Capture the cell that displays the provided text and extract its [x, y] central coordinate. 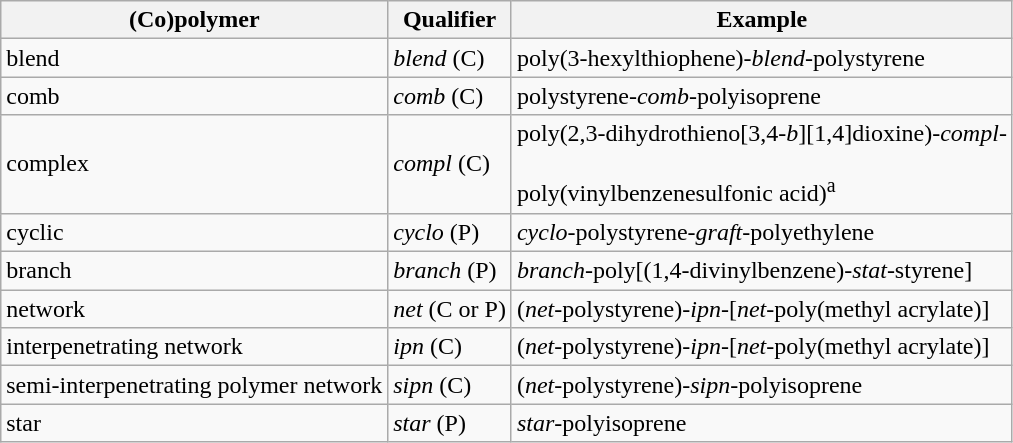
star-polyisoprene [762, 423]
star [194, 423]
(Co)polymer [194, 20]
poly(2,3-dihydrothieno[3,4-b][1,4]dioxine)-compl-poly(vinylbenzenesulfonic acid)a [762, 164]
blend [194, 58]
branch-poly[(1,4-divinylbenzene)-stat-styrene] [762, 271]
branch (P) [450, 271]
complex [194, 164]
Qualifier [450, 20]
polystyrene-comb-polyisoprene [762, 96]
(net-polystyrene)-sipn-polyisoprene [762, 385]
network [194, 309]
cyclo (P) [450, 232]
branch [194, 271]
comb (C) [450, 96]
poly(3-hexylthiophene)-blend-polystyrene [762, 58]
sipn (C) [450, 385]
comb [194, 96]
interpenetrating network [194, 347]
net (C or P) [450, 309]
cyclo-polystyrene-graft-polyethylene [762, 232]
cyclic [194, 232]
ipn (C) [450, 347]
semi-interpenetrating polymer network [194, 385]
star (P) [450, 423]
Example [762, 20]
compl (C) [450, 164]
blend (C) [450, 58]
